Pinpoint the cell where the given text exists, returning its (x, y) midpoint coordinate. 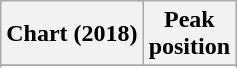
Peak position (189, 34)
Chart (2018) (72, 34)
